Extract the (x, y) coordinate from the center of the cell holding the provided text.  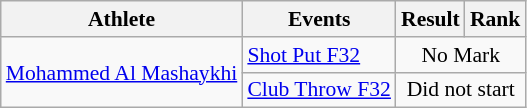
Events (319, 19)
Shot Put F32 (319, 55)
Did not start (460, 90)
Club Throw F32 (319, 90)
Result (430, 19)
Mohammed Al Mashaykhi (122, 72)
Rank (496, 19)
Athlete (122, 19)
No Mark (460, 55)
